Return the [X, Y] coordinate for the center point of the cell that contains the specified text.  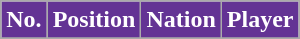
Nation [181, 20]
No. [24, 20]
Position [94, 20]
Player [260, 20]
